Capture the cell that displays the provided text and extract its [X, Y] central coordinate. 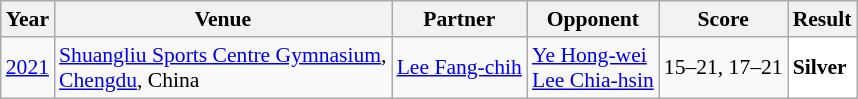
15–21, 17–21 [724, 68]
2021 [28, 68]
Ye Hong-wei Lee Chia-hsin [593, 68]
Opponent [593, 19]
Score [724, 19]
Venue [223, 19]
Partner [460, 19]
Result [822, 19]
Year [28, 19]
Lee Fang-chih [460, 68]
Shuangliu Sports Centre Gymnasium,Chengdu, China [223, 68]
Silver [822, 68]
